Determine the (x, y) coordinate at the center of the cell enclosing the given text.  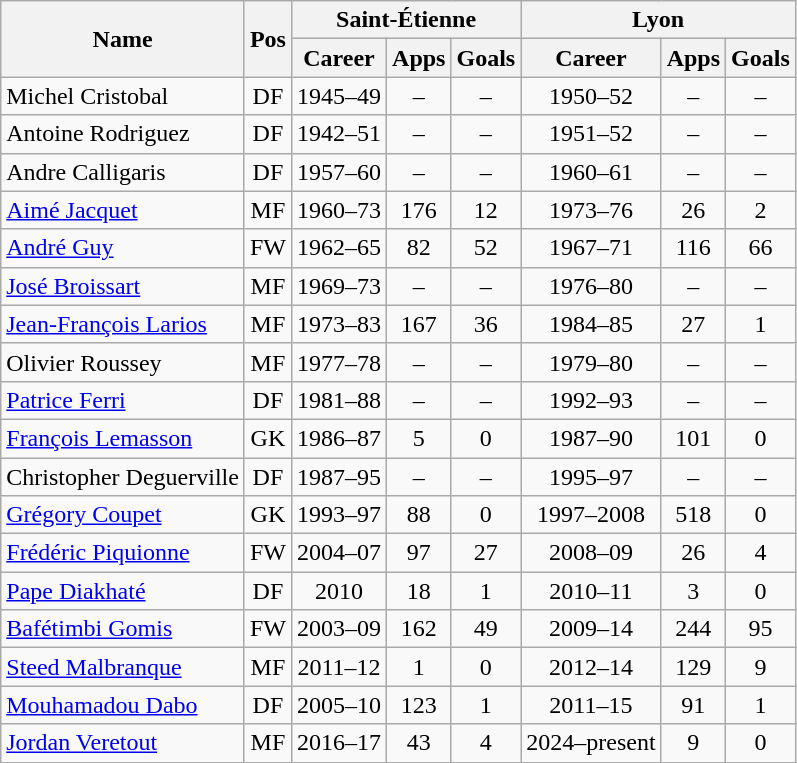
162 (419, 629)
1987–95 (338, 477)
167 (419, 324)
André Guy (123, 248)
1960–61 (591, 172)
2004–07 (338, 553)
88 (419, 515)
2003–09 (338, 629)
José Broissart (123, 286)
1992–93 (591, 400)
5 (419, 438)
176 (419, 210)
Mouhamadou Dabo (123, 705)
Jean-François Larios (123, 324)
2 (761, 210)
2016–17 (338, 743)
1973–76 (591, 210)
2011–12 (338, 667)
Christopher Deguerville (123, 477)
1987–90 (591, 438)
2010 (338, 591)
518 (693, 515)
2008–09 (591, 553)
43 (419, 743)
Michel Cristobal (123, 96)
36 (486, 324)
1986–87 (338, 438)
116 (693, 248)
129 (693, 667)
1962–65 (338, 248)
Grégory Coupet (123, 515)
1977–78 (338, 362)
1976–80 (591, 286)
1951–52 (591, 134)
2005–10 (338, 705)
1969–73 (338, 286)
1993–97 (338, 515)
Pos (268, 39)
3 (693, 591)
2011–15 (591, 705)
18 (419, 591)
Frédéric Piquionne (123, 553)
97 (419, 553)
Andre Calligaris (123, 172)
Olivier Roussey (123, 362)
1950–52 (591, 96)
1995–97 (591, 477)
244 (693, 629)
2012–14 (591, 667)
Patrice Ferri (123, 400)
123 (419, 705)
95 (761, 629)
1984–85 (591, 324)
2010–11 (591, 591)
91 (693, 705)
1942–51 (338, 134)
Lyon (658, 20)
1979–80 (591, 362)
Pape Diakhaté (123, 591)
Bafétimbi Gomis (123, 629)
François Lemasson (123, 438)
1973–83 (338, 324)
66 (761, 248)
Name (123, 39)
1945–49 (338, 96)
82 (419, 248)
Jordan Veretout (123, 743)
52 (486, 248)
101 (693, 438)
1967–71 (591, 248)
2009–14 (591, 629)
1960–73 (338, 210)
Aimé Jacquet (123, 210)
1981–88 (338, 400)
2024–present (591, 743)
Antoine Rodriguez (123, 134)
Saint-Étienne (406, 20)
49 (486, 629)
Steed Malbranque (123, 667)
12 (486, 210)
1957–60 (338, 172)
1997–2008 (591, 515)
